Find where the given text appears and provide that cell's center as [X, Y] coordinate. 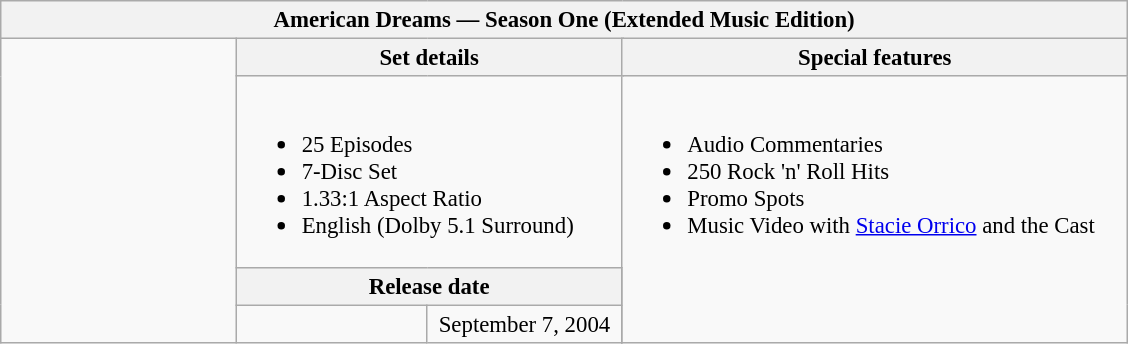
Release date [429, 286]
September 7, 2004 [524, 324]
Audio Commentaries250 Rock 'n' Roll HitsPromo SpotsMusic Video with Stacie Orrico and the Cast [875, 209]
Special features [875, 58]
Set details [429, 58]
25 Episodes7-Disc Set1.33:1 Aspect RatioEnglish (Dolby 5.1 Surround) [429, 172]
American Dreams — Season One (Extended Music Edition) [564, 20]
